Return the [X, Y] coordinate for the center point of the cell that contains the specified text.  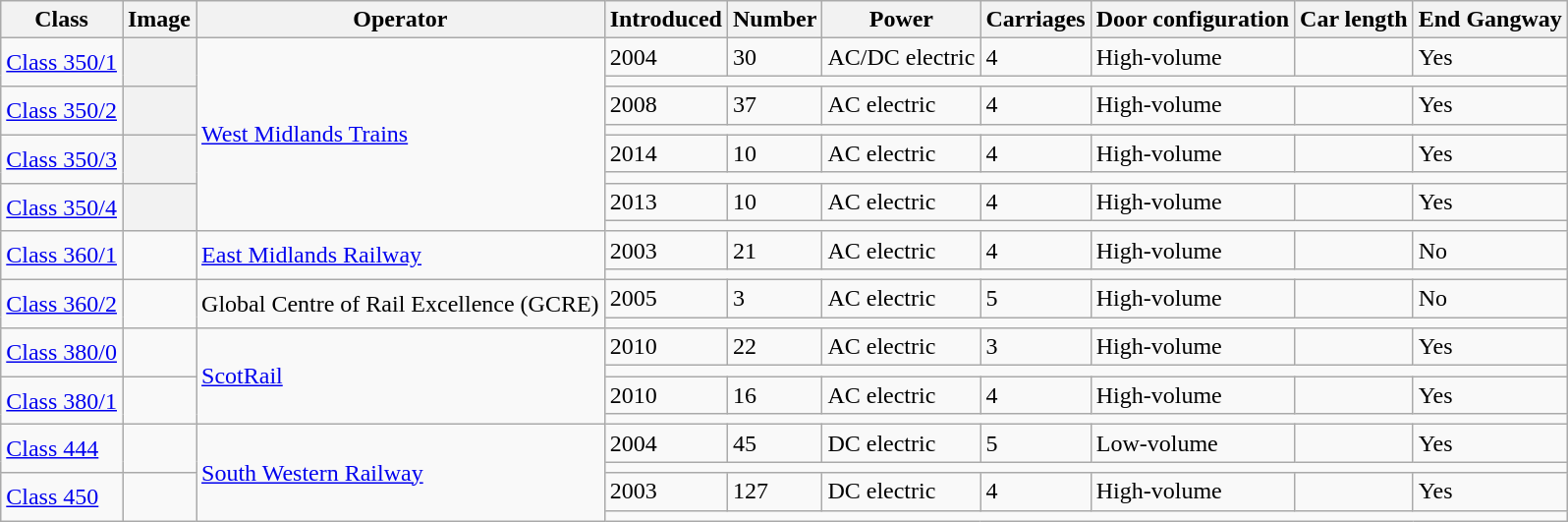
Class 450 [62, 497]
2013 [666, 202]
Operator [401, 20]
East Midlands Railway [401, 256]
AC/DC electric [902, 57]
Class 350/2 [62, 110]
Class 360/2 [62, 303]
2014 [666, 153]
Class 350/3 [62, 159]
West Midlands Trains [401, 135]
Global Centre of Rail Excellence (GCRE) [401, 303]
Number [774, 20]
37 [774, 105]
Class 380/1 [62, 401]
Low-volume [1193, 443]
Class [62, 20]
Class 360/1 [62, 256]
Class 350/1 [62, 63]
Class 444 [62, 448]
Image [159, 20]
Carriages [1036, 20]
ScotRail [401, 377]
45 [774, 443]
Class 380/0 [62, 352]
21 [774, 250]
Introduced [666, 20]
End Gangway [1489, 20]
Car length [1354, 20]
2005 [666, 298]
16 [774, 395]
Class 350/4 [62, 206]
2008 [666, 105]
Power [902, 20]
30 [774, 57]
South Western Railway [401, 473]
Door configuration [1193, 20]
22 [774, 347]
127 [774, 492]
